Determine the [X, Y] coordinate at the center of the cell enclosing the given text.  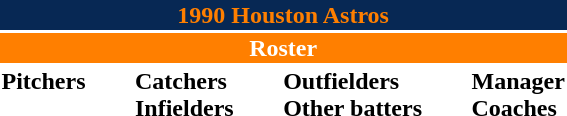
1990 Houston Astros [283, 15]
Roster [283, 48]
